Provide the (X, Y) coordinate of the cell's center where the given text is located.  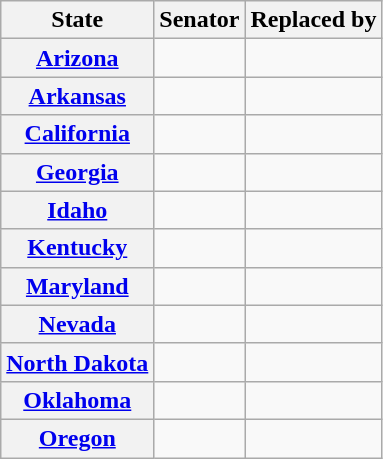
Georgia (78, 172)
Kentucky (78, 248)
Replaced by (314, 20)
Arkansas (78, 96)
California (78, 134)
North Dakota (78, 362)
Oregon (78, 438)
State (78, 20)
Senator (200, 20)
Arizona (78, 58)
Oklahoma (78, 400)
Maryland (78, 286)
Nevada (78, 324)
Idaho (78, 210)
